From the cell containing the given text, extract its center point as (x, y) coordinate. 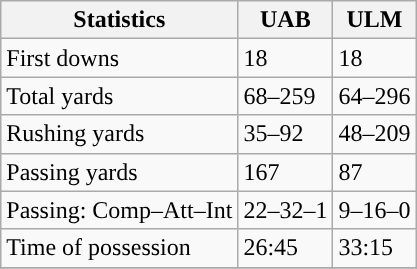
First downs (120, 58)
ULM (374, 20)
87 (374, 172)
68–259 (286, 96)
48–209 (374, 134)
22–32–1 (286, 210)
Passing yards (120, 172)
35–92 (286, 134)
Time of possession (120, 248)
Passing: Comp–Att–Int (120, 210)
9–16–0 (374, 210)
Total yards (120, 96)
33:15 (374, 248)
167 (286, 172)
Statistics (120, 20)
64–296 (374, 96)
Rushing yards (120, 134)
UAB (286, 20)
26:45 (286, 248)
